Identify which cell holds the provided text, then report its (X, Y) central coordinate. 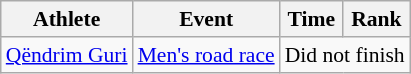
Men's road race (206, 55)
Qëndrim Guri (67, 55)
Event (206, 19)
Time (312, 19)
Did not finish (345, 55)
Athlete (67, 19)
Rank (376, 19)
